From the cell containing the given text, extract its center point as (x, y) coordinate. 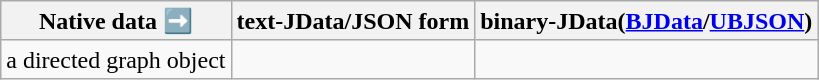
Native data ➡️ (116, 21)
a directed graph object (116, 59)
text-JData/JSON form (353, 21)
binary-JData(BJData/UBJSON) (646, 21)
